Output the [X, Y] coordinate of the center of the cell containing the given text.  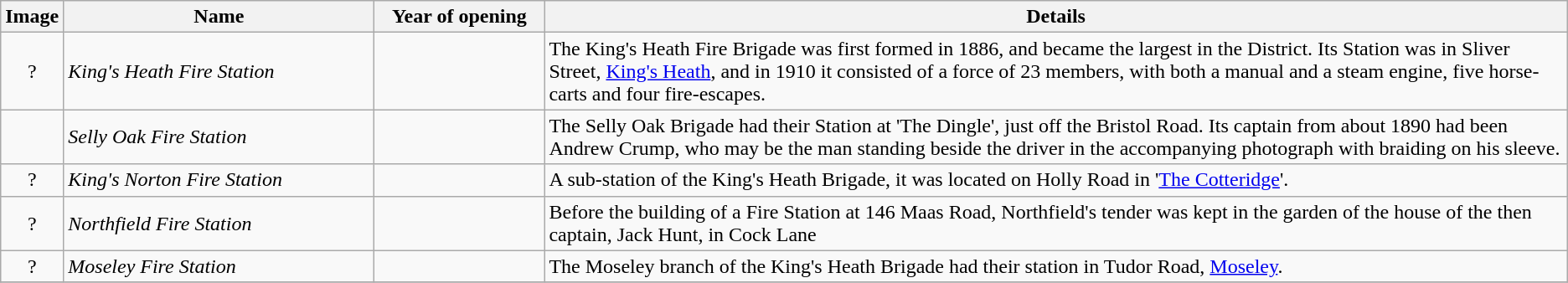
Northfield Fire Station [219, 223]
Name [219, 17]
Details [1055, 17]
King's Norton Fire Station [219, 180]
Selly Oak Fire Station [219, 137]
A sub-station of the King's Heath Brigade, it was located on Holly Road in 'The Cotteridge'. [1055, 180]
Year of opening [459, 17]
King's Heath Fire Station [219, 71]
Moseley Fire Station [219, 266]
The Moseley branch of the King's Heath Brigade had their station in Tudor Road, Moseley. [1055, 266]
Image [32, 17]
